Detect which cell encompasses the target text, then output its [X, Y] center coordinate. 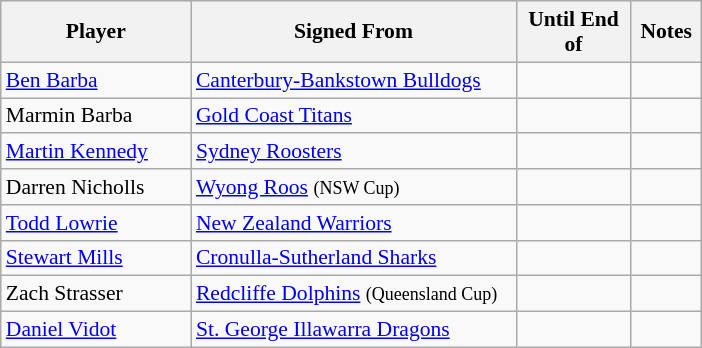
Sydney Roosters [354, 152]
Zach Strasser [96, 294]
Cronulla-Sutherland Sharks [354, 258]
Daniel Vidot [96, 330]
Marmin Barba [96, 116]
Player [96, 32]
Canterbury-Bankstown Bulldogs [354, 80]
Wyong Roos (NSW Cup) [354, 187]
Stewart Mills [96, 258]
Until End of [574, 32]
Signed From [354, 32]
Ben Barba [96, 80]
New Zealand Warriors [354, 223]
St. George Illawarra Dragons [354, 330]
Martin Kennedy [96, 152]
Notes [666, 32]
Redcliffe Dolphins (Queensland Cup) [354, 294]
Todd Lowrie [96, 223]
Gold Coast Titans [354, 116]
Darren Nicholls [96, 187]
